Find where the given text appears and provide that cell's center as [x, y] coordinate. 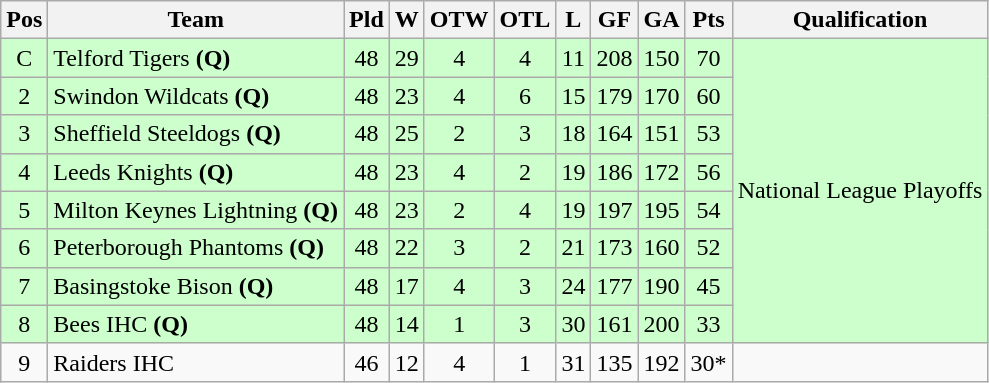
33 [708, 324]
Peterborough Phantoms (Q) [196, 248]
186 [614, 172]
29 [406, 58]
197 [614, 210]
C [24, 58]
30 [574, 324]
5 [24, 210]
70 [708, 58]
W [406, 20]
60 [708, 96]
L [574, 20]
Pos [24, 20]
53 [708, 134]
135 [614, 362]
25 [406, 134]
21 [574, 248]
46 [367, 362]
Leeds Knights (Q) [196, 172]
Qualification [860, 20]
12 [406, 362]
22 [406, 248]
160 [662, 248]
173 [614, 248]
190 [662, 286]
OTL [525, 20]
GF [614, 20]
192 [662, 362]
208 [614, 58]
31 [574, 362]
24 [574, 286]
National League Playoffs [860, 191]
54 [708, 210]
11 [574, 58]
200 [662, 324]
15 [574, 96]
Team [196, 20]
14 [406, 324]
8 [24, 324]
GA [662, 20]
170 [662, 96]
177 [614, 286]
172 [662, 172]
Milton Keynes Lightning (Q) [196, 210]
9 [24, 362]
164 [614, 134]
Bees IHC (Q) [196, 324]
161 [614, 324]
Swindon Wildcats (Q) [196, 96]
Pts [708, 20]
17 [406, 286]
Basingstoke Bison (Q) [196, 286]
7 [24, 286]
56 [708, 172]
150 [662, 58]
Raiders IHC [196, 362]
Telford Tigers (Q) [196, 58]
Sheffield Steeldogs (Q) [196, 134]
179 [614, 96]
30* [708, 362]
151 [662, 134]
18 [574, 134]
45 [708, 286]
OTW [459, 20]
Pld [367, 20]
52 [708, 248]
195 [662, 210]
